Return the [X, Y] coordinate for the center point of the cell that contains the specified text.  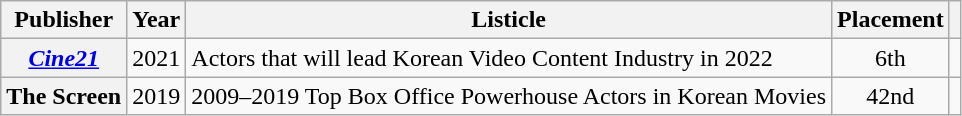
6th [891, 58]
Listicle [509, 20]
2019 [156, 96]
2009–2019 Top Box Office Powerhouse Actors in Korean Movies [509, 96]
Actors that will lead Korean Video Content Industry in 2022 [509, 58]
Placement [891, 20]
42nd [891, 96]
Publisher [64, 20]
The Screen [64, 96]
Cine21 [64, 58]
Year [156, 20]
2021 [156, 58]
